Identify which cell holds the provided text, then report its [X, Y] central coordinate. 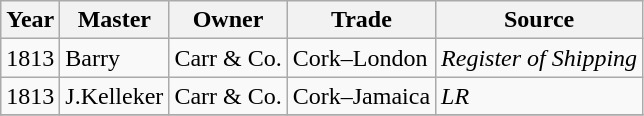
Trade [361, 20]
J.Kelleker [114, 96]
Cork–London [361, 58]
Owner [228, 20]
Master [114, 20]
Year [30, 20]
Cork–Jamaica [361, 96]
Barry [114, 58]
Source [540, 20]
LR [540, 96]
Register of Shipping [540, 58]
